Scan for the cell matching the given text and deliver its [X, Y] coordinate at center. 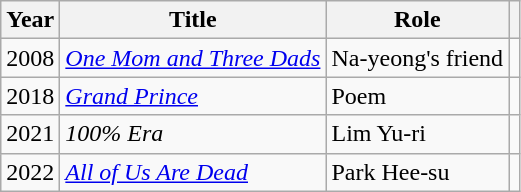
Poem [418, 96]
Lim Yu-ri [418, 134]
2018 [30, 96]
2021 [30, 134]
2022 [30, 172]
100% Era [193, 134]
Grand Prince [193, 96]
Role [418, 20]
Title [193, 20]
Na-yeong's friend [418, 58]
Park Hee-su [418, 172]
2008 [30, 58]
Year [30, 20]
All of Us Are Dead [193, 172]
One Mom and Three Dads [193, 58]
